Find where the given text appears and provide that cell's center as [x, y] coordinate. 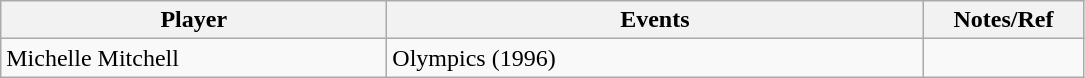
Events [655, 20]
Notes/Ref [1004, 20]
Michelle Mitchell [194, 58]
Olympics (1996) [655, 58]
Player [194, 20]
